Search for the cell housing the specified text and yield its [x, y] center coordinate. 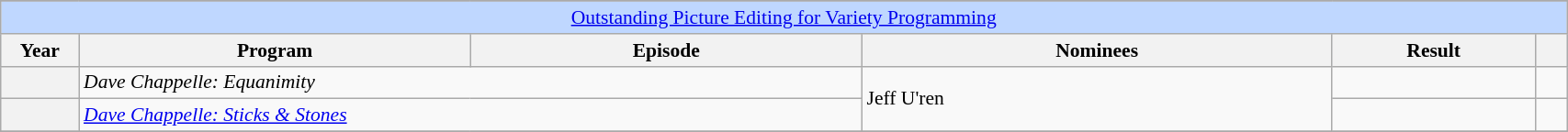
Program [275, 50]
Dave Chappelle: Equanimity [470, 82]
Nominees [1097, 50]
Year [40, 50]
Result [1434, 50]
Dave Chappelle: Sticks & Stones [470, 115]
Episode [666, 50]
Outstanding Picture Editing for Variety Programming [784, 17]
Jeff U'ren [1097, 99]
